Locate the cell with the specified text and output its (x, y) center coordinate. 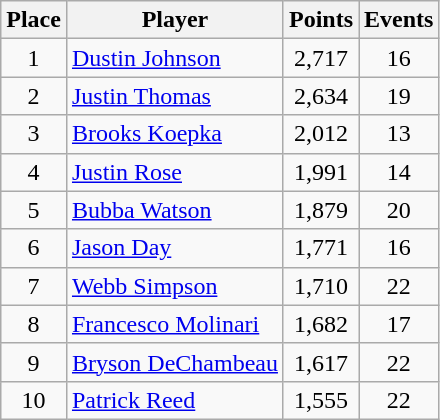
Player (174, 20)
Bryson DeChambeau (174, 362)
14 (399, 172)
Points (320, 20)
6 (34, 248)
Francesco Molinari (174, 324)
4 (34, 172)
Dustin Johnson (174, 58)
Justin Rose (174, 172)
7 (34, 286)
Place (34, 20)
10 (34, 400)
1,710 (320, 286)
Events (399, 20)
17 (399, 324)
Justin Thomas (174, 96)
1,617 (320, 362)
19 (399, 96)
2,634 (320, 96)
Webb Simpson (174, 286)
2,717 (320, 58)
1,682 (320, 324)
9 (34, 362)
13 (399, 134)
1,991 (320, 172)
2 (34, 96)
1 (34, 58)
20 (399, 210)
Jason Day (174, 248)
8 (34, 324)
Patrick Reed (174, 400)
2,012 (320, 134)
1,555 (320, 400)
Bubba Watson (174, 210)
5 (34, 210)
Brooks Koepka (174, 134)
3 (34, 134)
1,879 (320, 210)
1,771 (320, 248)
